Capture the cell that displays the provided text and extract its (X, Y) central coordinate. 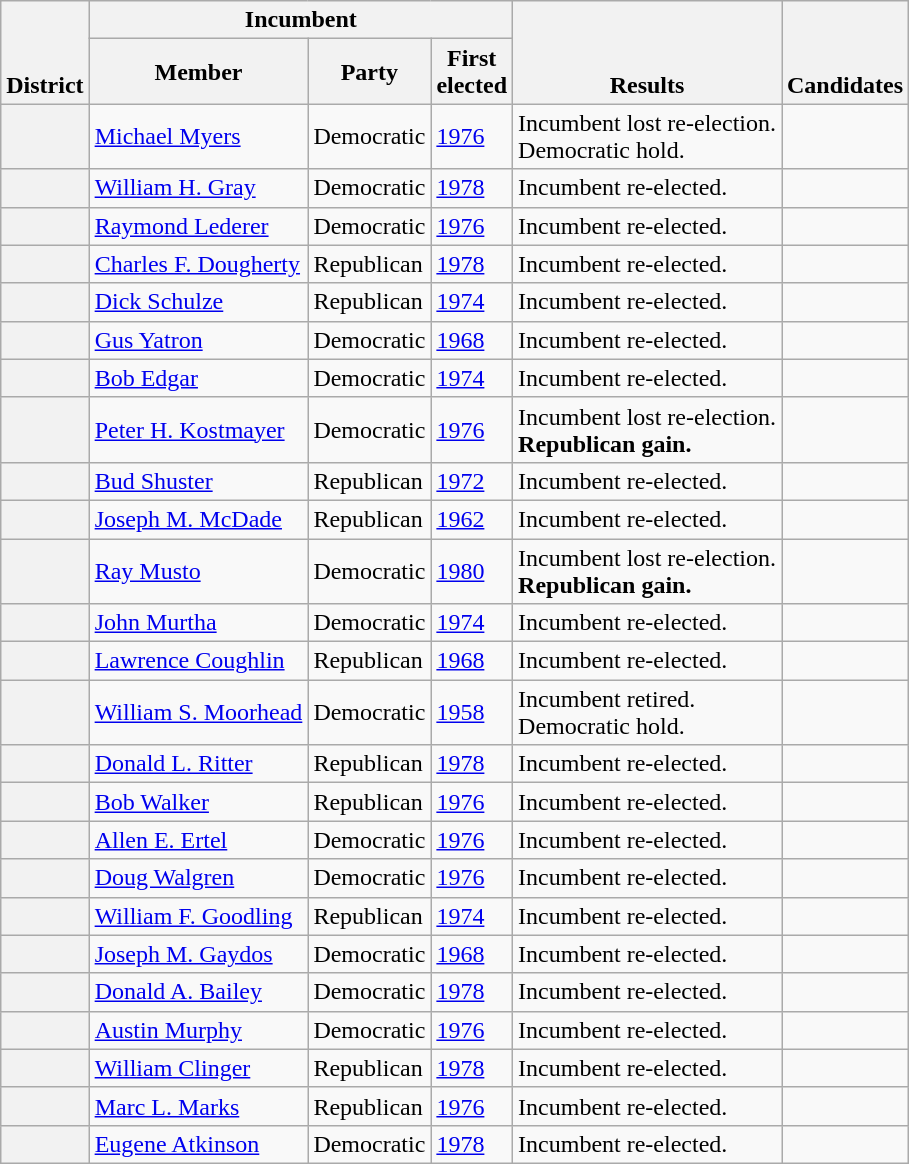
Marc L. Marks (198, 1106)
Doug Walgren (198, 878)
1962 (472, 519)
Results (648, 52)
1972 (472, 481)
District (45, 52)
1958 (472, 712)
Raymond Lederer (198, 226)
Bob Walker (198, 802)
Bud Shuster (198, 481)
Candidates (846, 52)
1980 (472, 570)
Member (198, 72)
Incumbent retired.Democratic hold. (648, 712)
Party (370, 72)
John Murtha (198, 623)
Gus Yatron (198, 340)
Bob Edgar (198, 378)
William Clinger (198, 1068)
William F. Goodling (198, 916)
Firstelected (472, 72)
Donald L. Ritter (198, 764)
Charles F. Dougherty (198, 264)
Michael Myers (198, 136)
Dick Schulze (198, 302)
Austin Murphy (198, 1030)
Allen E. Ertel (198, 840)
Eugene Atkinson (198, 1144)
Donald A. Bailey (198, 992)
Incumbent (300, 20)
Incumbent lost re-election.Democratic hold. (648, 136)
Joseph M. Gaydos (198, 954)
Ray Musto (198, 570)
Peter H. Kostmayer (198, 430)
Lawrence Coughlin (198, 661)
William H. Gray (198, 188)
William S. Moorhead (198, 712)
Joseph M. McDade (198, 519)
